Scan for the cell matching the given text and deliver its [x, y] coordinate at center. 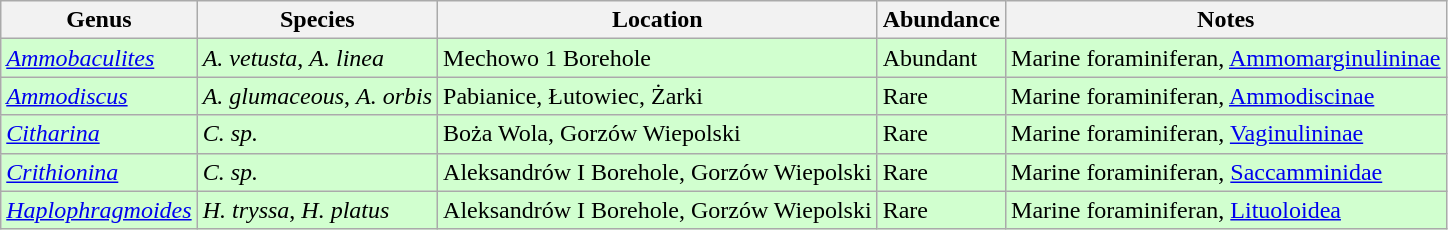
A. vetusta, A. linea [317, 58]
Pabianice, Łutowiec, Żarki [658, 96]
Mechowo 1 Borehole [658, 58]
Genus [99, 20]
Marine foraminiferan, Ammomarginulininae [1226, 58]
Marine foraminiferan, Vaginulininae [1226, 134]
Location [658, 20]
Species [317, 20]
Marine foraminiferan, Saccamminidae [1226, 172]
Boża Wola, Gorzów Wiepolski [658, 134]
Ammobaculites [99, 58]
Citharina [99, 134]
Abundance [941, 20]
Marine foraminiferan, Lituoloidea [1226, 210]
Haplophragmoides [99, 210]
A. glumaceous, A. orbis [317, 96]
Notes [1226, 20]
Crithionina [99, 172]
Ammodiscus [99, 96]
Abundant [941, 58]
Marine foraminiferan, Ammodiscinae [1226, 96]
H. tryssa, H. platus [317, 210]
